Detect which cell encompasses the target text, then output its (x, y) center coordinate. 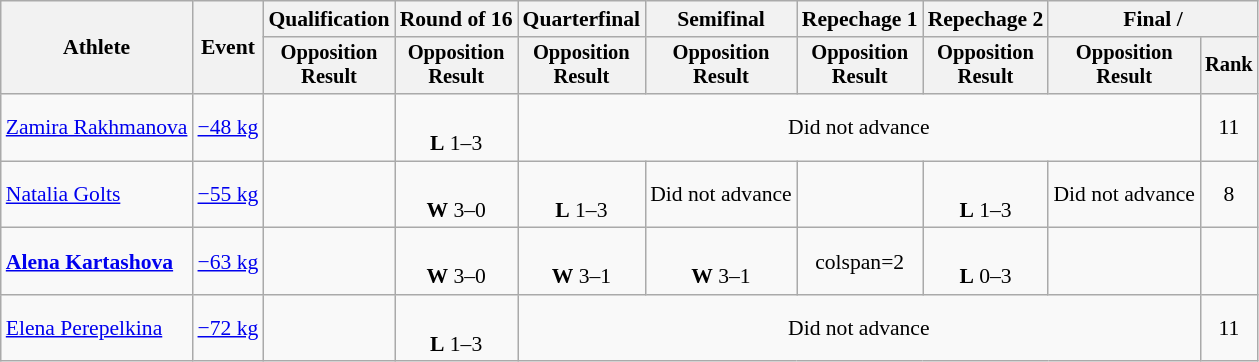
8 (1229, 194)
Repechage 2 (986, 19)
Semifinal (721, 19)
−48 kg (228, 128)
Quarterfinal (582, 19)
Zamira Rakhmanova (97, 128)
Qualification (328, 19)
−72 kg (228, 328)
Event (228, 48)
L 0–3 (986, 262)
Final / (1152, 19)
Round of 16 (456, 19)
colspan=2 (860, 262)
−55 kg (228, 194)
−63 kg (228, 262)
Rank (1229, 66)
Repechage 1 (860, 19)
Athlete (97, 48)
Elena Perepelkina (97, 328)
Alena Kartashova (97, 262)
Natalia Golts (97, 194)
